For the text-containing cell, return its midpoint in [x, y] coordinate format. 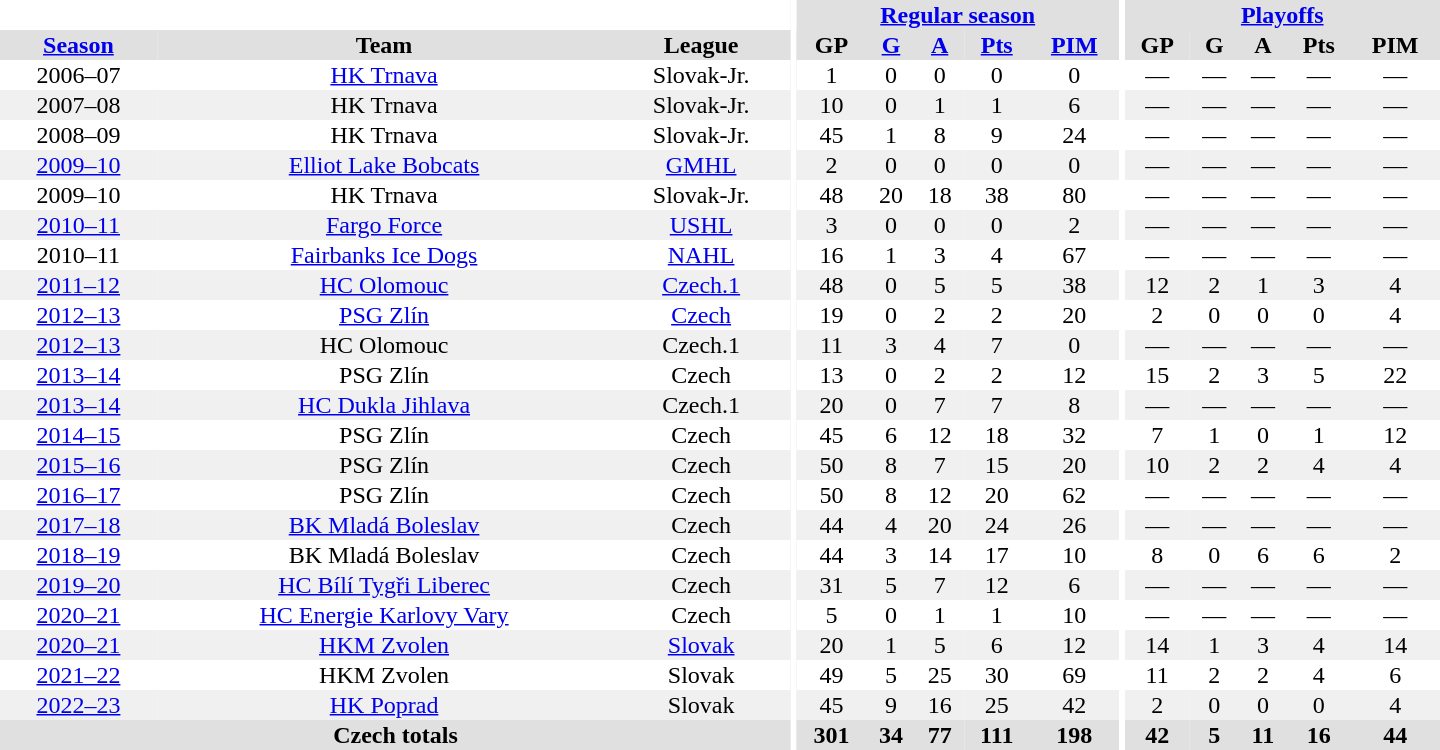
HC Bílí Tygři Liberec [384, 585]
301 [831, 735]
49 [831, 675]
13 [831, 375]
Elliot Lake Bobcats [384, 165]
2014–15 [78, 435]
34 [892, 735]
2019–20 [78, 585]
198 [1074, 735]
2015–16 [78, 465]
HC Dukla Jihlava [384, 405]
31 [831, 585]
2022–23 [78, 705]
32 [1074, 435]
NAHL [701, 255]
77 [940, 735]
2011–12 [78, 285]
17 [997, 555]
67 [1074, 255]
2017–18 [78, 525]
2021–22 [78, 675]
26 [1074, 525]
30 [997, 675]
Fargo Force [384, 225]
111 [997, 735]
Playoffs [1282, 15]
Czech totals [396, 735]
HK Poprad [384, 705]
GMHL [701, 165]
2007–08 [78, 105]
League [701, 45]
USHL [701, 225]
HC Energie Karlovy Vary [384, 615]
Fairbanks Ice Dogs [384, 255]
2018–19 [78, 555]
19 [831, 315]
Team [384, 45]
2016–17 [78, 495]
80 [1074, 195]
22 [1395, 375]
2008–09 [78, 135]
2006–07 [78, 75]
Regular season [958, 15]
62 [1074, 495]
69 [1074, 675]
Season [78, 45]
